Detect which cell encompasses the target text, then output its [x, y] center coordinate. 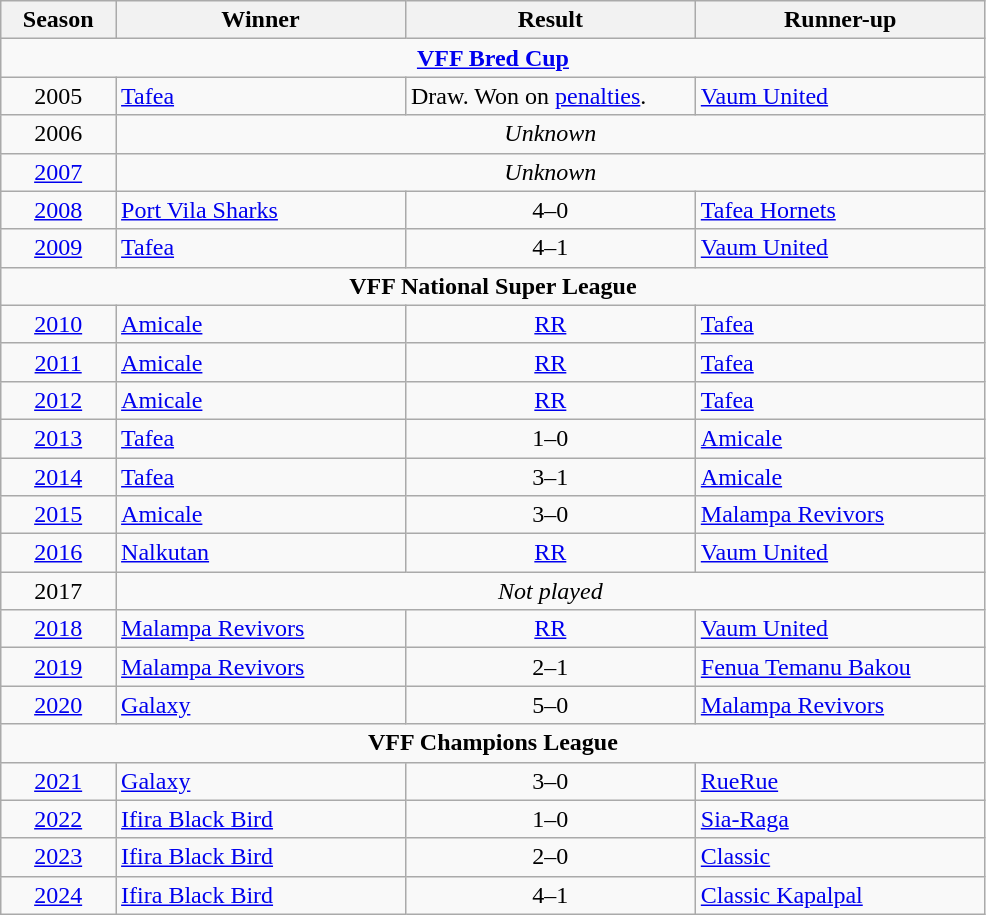
2016 [58, 553]
Not played [551, 591]
2–0 [550, 857]
Nalkutan [261, 553]
2009 [58, 248]
2–1 [550, 667]
4–0 [550, 210]
Runner-up [840, 20]
Sia-Raga [840, 819]
2015 [58, 515]
2010 [58, 324]
2020 [58, 705]
Classic Kapalpal [840, 895]
2022 [58, 819]
Fenua Temanu Bakou [840, 667]
2006 [58, 134]
2013 [58, 438]
2007 [58, 172]
5–0 [550, 705]
2019 [58, 667]
Classic [840, 857]
VFF Champions League [493, 743]
3–1 [550, 477]
Port Vila Sharks [261, 210]
RueRue [840, 781]
VFF National Super League [493, 286]
2012 [58, 400]
2021 [58, 781]
2017 [58, 591]
2005 [58, 96]
2023 [58, 857]
Result [550, 20]
Tafea Hornets [840, 210]
Draw. Won on penalties. [550, 96]
2018 [58, 629]
Winner [261, 20]
2011 [58, 362]
2014 [58, 477]
2024 [58, 895]
VFF Bred Cup [493, 58]
Season [58, 20]
2008 [58, 210]
